Capture the cell that displays the provided text and extract its [x, y] central coordinate. 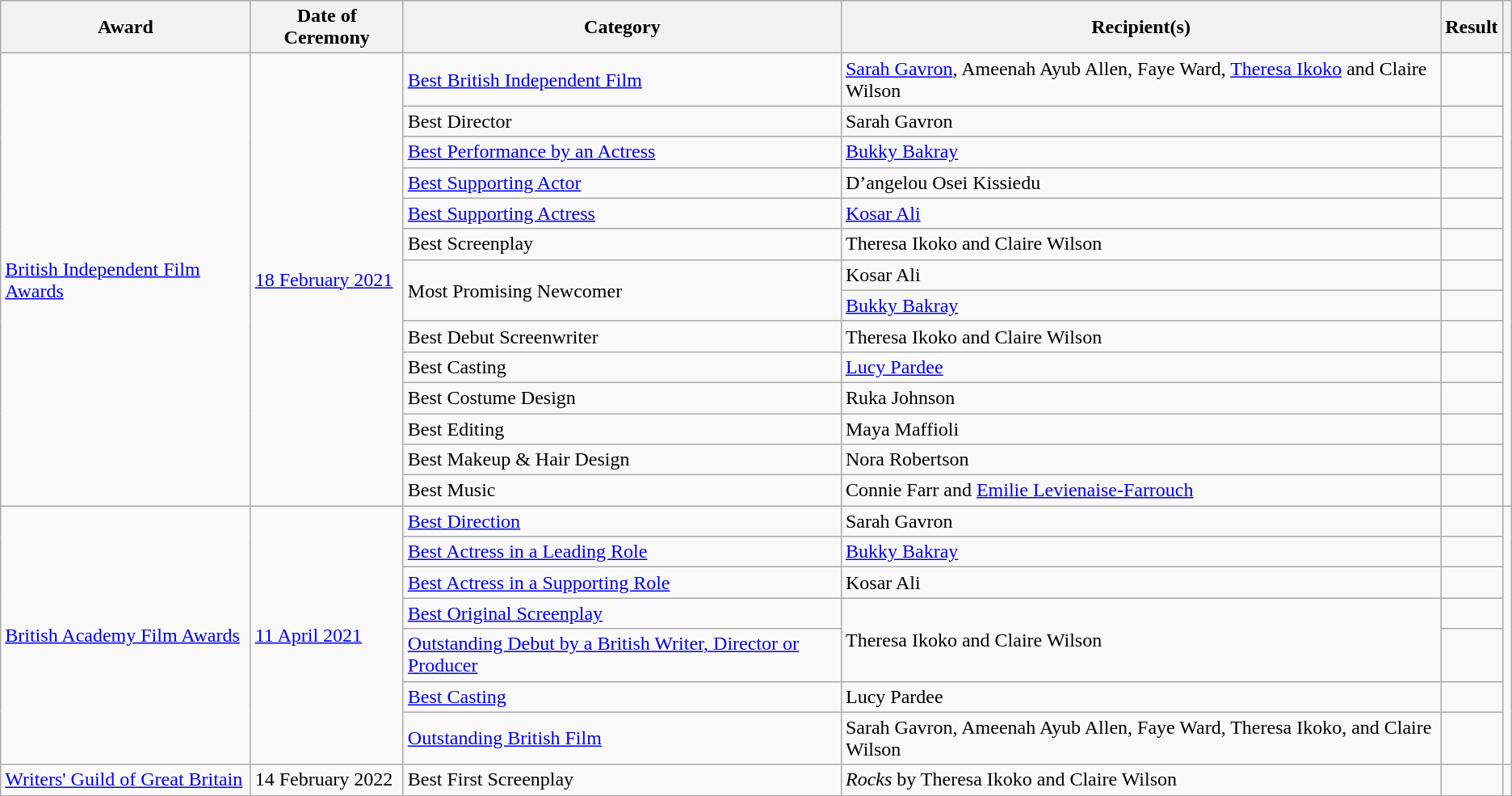
Nora Robertson [1140, 460]
Best Debut Screenwriter [622, 336]
Sarah Gavron, Ameenah Ayub Allen, Faye Ward, Theresa Ikoko and Claire Wilson [1140, 79]
Outstanding Debut by a British Writer, Director or Producer [622, 655]
Date of Ceremony [326, 27]
Best Editing [622, 429]
Best Actress in a Leading Role [622, 552]
Best Music [622, 491]
Best British Independent Film [622, 79]
Best Screenplay [622, 244]
Best Original Screenplay [622, 613]
Best Director [622, 121]
Most Promising Newcomer [622, 290]
Maya Maffioli [1140, 429]
Best Actress in a Supporting Role [622, 583]
14 February 2022 [326, 780]
Ruka Johnson [1140, 398]
11 April 2021 [326, 635]
Category [622, 27]
Best Performance by an Actress [622, 152]
D’angelou Osei Kissiedu [1140, 183]
British Independent Film Awards [126, 280]
Recipient(s) [1140, 27]
18 February 2021 [326, 280]
Sarah Gavron, Ameenah Ayub Allen, Faye Ward, Theresa Ikoko, and Claire Wilson [1140, 739]
Writers' Guild of Great Britain [126, 780]
Connie Farr and Emilie Levienaise-Farrouch [1140, 491]
Result [1472, 27]
Best Supporting Actor [622, 183]
Best Supporting Actress [622, 213]
Best First Screenplay [622, 780]
Award [126, 27]
Rocks by Theresa Ikoko and Claire Wilson [1140, 780]
Best Makeup & Hair Design [622, 460]
Best Direction [622, 521]
Best Costume Design [622, 398]
British Academy Film Awards [126, 635]
Outstanding British Film [622, 739]
